For the text-containing cell, return its midpoint in [X, Y] coordinate format. 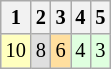
2 [41, 17]
5 [100, 17]
6 [61, 51]
8 [41, 51]
10 [16, 51]
1 [16, 17]
